Return the [X, Y] coordinate for the center point of the cell that contains the specified text.  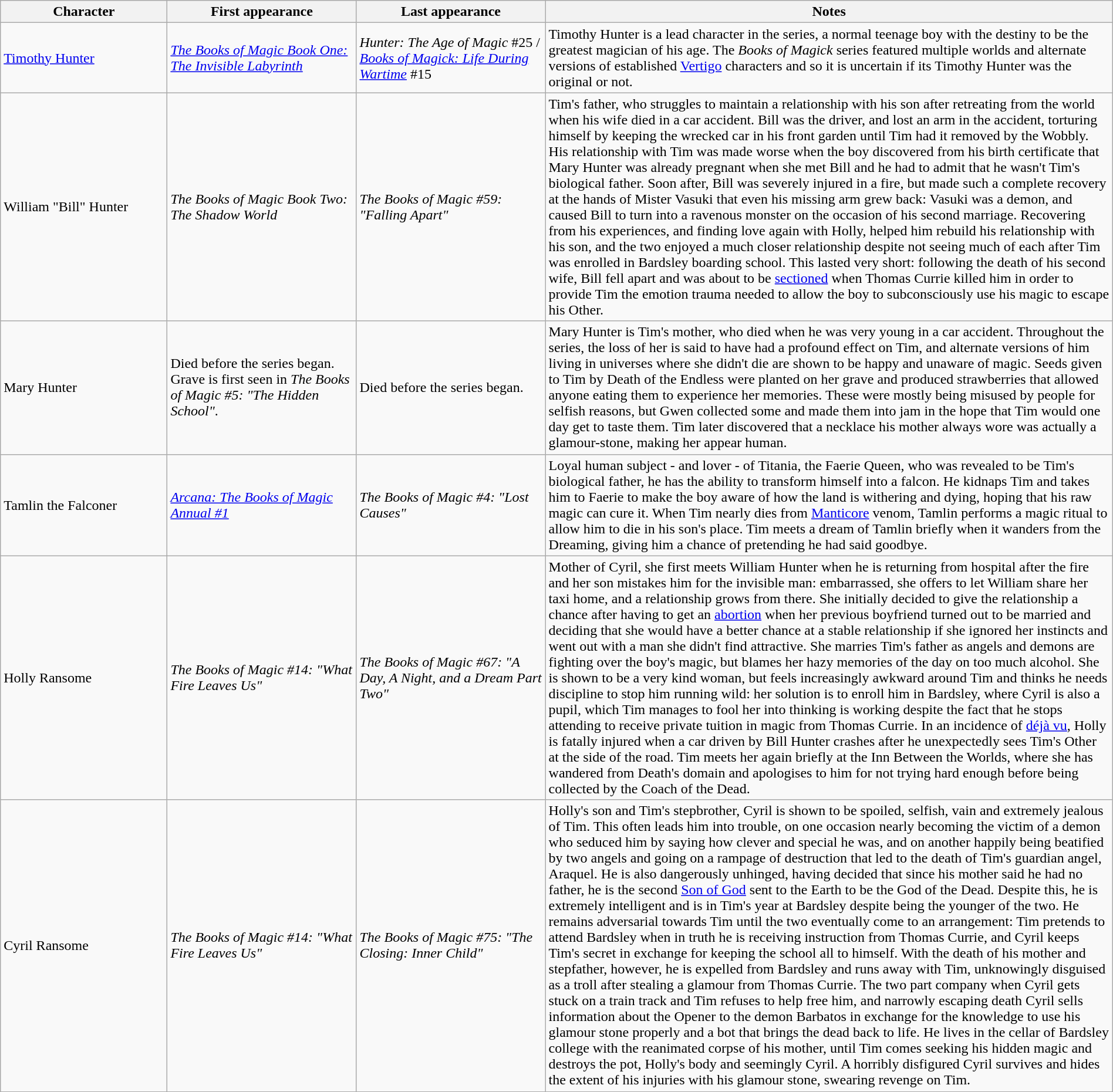
The Books of Magic #4: "Lost Causes" [451, 505]
The Books of Magic Book Two: The Shadow World [262, 207]
Timothy Hunter [84, 58]
Last appearance [451, 12]
Died before the series began. [451, 387]
Tamlin the Falconer [84, 505]
First appearance [262, 12]
Cyril Ransome [84, 946]
Notes [829, 12]
William "Bill" Hunter [84, 207]
Died before the series began. Grave is first seen in The Books of Magic #5: "The Hidden School". [262, 387]
Hunter: The Age of Magic #25 / Books of Magick: Life During Wartime #15 [451, 58]
The Books of Magic #67: "A Day, A Night, and a Dream Part Two" [451, 678]
The Books of Magic Book One: The Invisible Labyrinth [262, 58]
Character [84, 12]
Arcana: The Books of Magic Annual #1 [262, 505]
Holly Ransome [84, 678]
The Books of Magic #75: "The Closing: Inner Child" [451, 946]
Mary Hunter [84, 387]
The Books of Magic #59: "Falling Apart" [451, 207]
